Determine the (X, Y) coordinate at the center of the cell enclosing the given text.  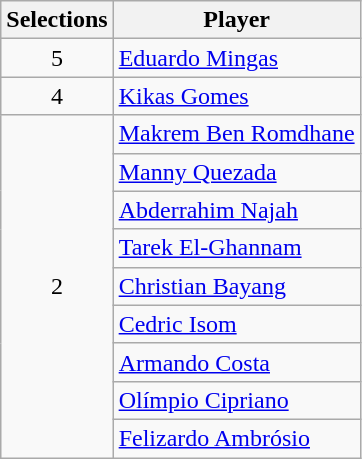
Eduardo Mingas (236, 58)
Cedric Isom (236, 324)
2 (57, 286)
Olímpio Cipriano (236, 400)
Felizardo Ambrósio (236, 438)
5 (57, 58)
Christian Bayang (236, 286)
Makrem Ben Romdhane (236, 134)
Manny Quezada (236, 172)
Tarek El-Ghannam (236, 248)
Armando Costa (236, 362)
Player (236, 20)
Abderrahim Najah (236, 210)
Kikas Gomes (236, 96)
4 (57, 96)
Selections (57, 20)
